Extract the [X, Y] coordinate from the center of the cell holding the provided text.  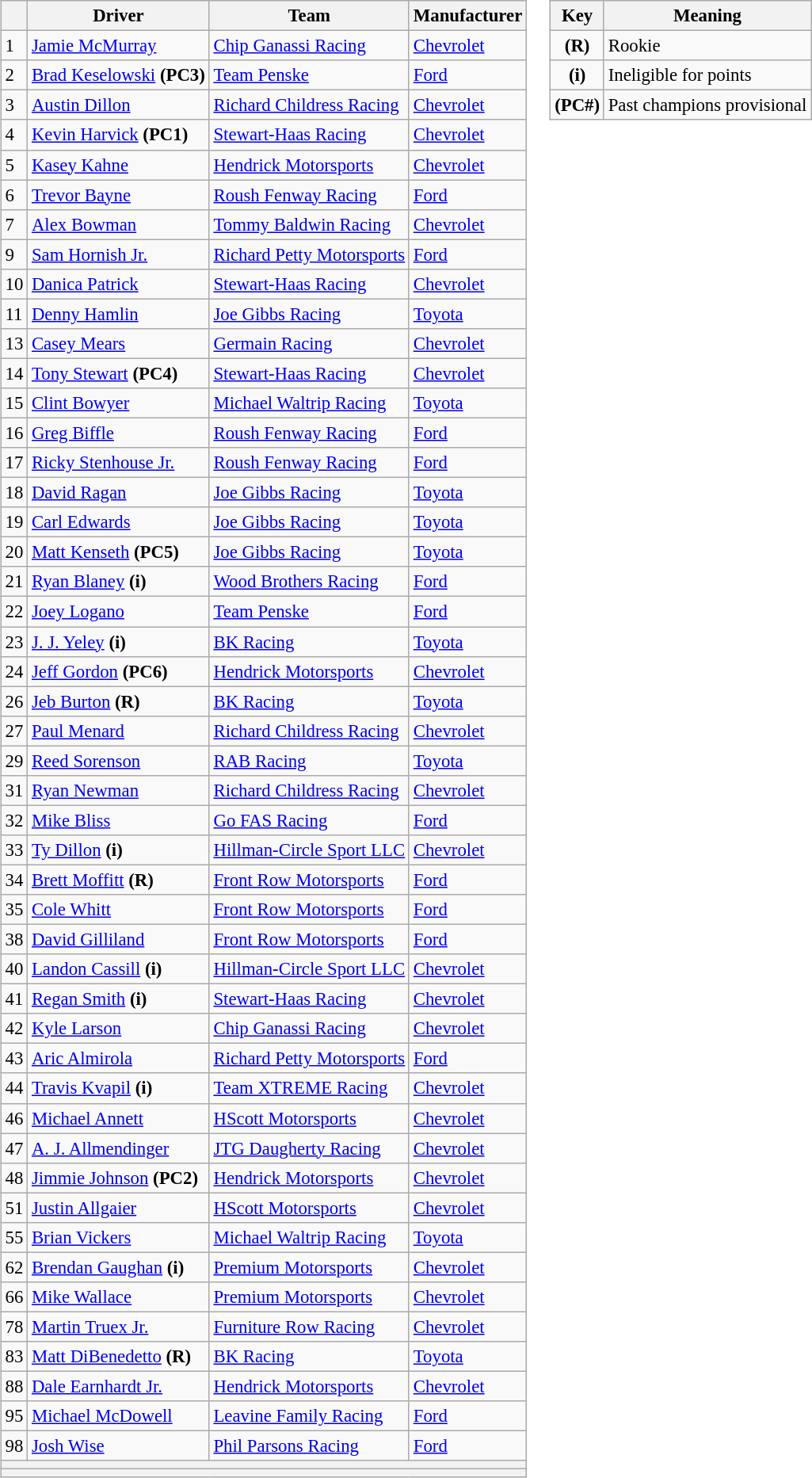
J. J. Yeley (i) [119, 641]
Ty Dillon (i) [119, 850]
18 [14, 493]
4 [14, 135]
Manufacturer [467, 16]
Tommy Baldwin Racing [309, 224]
Justin Allgaier [119, 1208]
Ryan Blaney (i) [119, 582]
7 [14, 224]
31 [14, 790]
19 [14, 522]
Kasey Kahne [119, 165]
Past champions provisional [707, 105]
33 [14, 850]
95 [14, 1416]
Kyle Larson [119, 1029]
66 [14, 1297]
Cole Whitt [119, 910]
13 [14, 344]
83 [14, 1357]
RAB Racing [309, 761]
Wood Brothers Racing [309, 582]
34 [14, 880]
Martin Truex Jr. [119, 1327]
Casey Mears [119, 344]
Brian Vickers [119, 1237]
29 [14, 761]
Team [309, 16]
6 [14, 195]
32 [14, 820]
Ricky Stenhouse Jr. [119, 463]
46 [14, 1118]
Furniture Row Racing [309, 1327]
Regan Smith (i) [119, 999]
Clint Bowyer [119, 403]
17 [14, 463]
Mike Bliss [119, 820]
23 [14, 641]
Paul Menard [119, 731]
Phil Parsons Racing [309, 1446]
16 [14, 433]
62 [14, 1267]
Brett Moffitt (R) [119, 880]
Joey Logano [119, 612]
Team XTREME Racing [309, 1088]
Tony Stewart (PC4) [119, 373]
88 [14, 1386]
Alex Bowman [119, 224]
44 [14, 1088]
Landon Cassill (i) [119, 969]
Aric Almirola [119, 1059]
A. J. Allmendinger [119, 1148]
10 [14, 284]
(PC#) [578, 105]
47 [14, 1148]
41 [14, 999]
Josh Wise [119, 1446]
14 [14, 373]
Rookie [707, 46]
24 [14, 671]
Michael McDowell [119, 1416]
Sam Hornish Jr. [119, 254]
43 [14, 1059]
21 [14, 582]
51 [14, 1208]
Carl Edwards [119, 522]
22 [14, 612]
Danica Patrick [119, 284]
Greg Biffle [119, 433]
48 [14, 1178]
Driver [119, 16]
Jeb Burton (R) [119, 701]
Key [578, 16]
3 [14, 105]
5 [14, 165]
2 [14, 75]
Brad Keselowski (PC3) [119, 75]
Mike Wallace [119, 1297]
Dale Earnhardt Jr. [119, 1386]
55 [14, 1237]
35 [14, 910]
Jeff Gordon (PC6) [119, 671]
Travis Kvapil (i) [119, 1088]
Michael Annett [119, 1118]
38 [14, 939]
Ryan Newman [119, 790]
26 [14, 701]
15 [14, 403]
Kevin Harvick (PC1) [119, 135]
9 [14, 254]
Ineligible for points [707, 75]
27 [14, 731]
Meaning [707, 16]
Jamie McMurray [119, 46]
Denny Hamlin [119, 314]
Brendan Gaughan (i) [119, 1267]
Trevor Bayne [119, 195]
David Gilliland [119, 939]
Jimmie Johnson (PC2) [119, 1178]
(i) [578, 75]
40 [14, 969]
Germain Racing [309, 344]
11 [14, 314]
Leavine Family Racing [309, 1416]
Matt DiBenedetto (R) [119, 1357]
98 [14, 1446]
Reed Sorenson [119, 761]
Matt Kenseth (PC5) [119, 552]
20 [14, 552]
Austin Dillon [119, 105]
42 [14, 1029]
1 [14, 46]
(R) [578, 46]
David Ragan [119, 493]
JTG Daugherty Racing [309, 1148]
Go FAS Racing [309, 820]
78 [14, 1327]
